Pinpoint the cell where the given text exists, returning its (X, Y) midpoint coordinate. 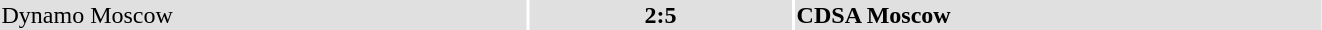
Dynamo Moscow (263, 15)
CDSA Moscow (1058, 15)
2:5 (660, 15)
